Locate the cell with the specified text and output its (X, Y) center coordinate. 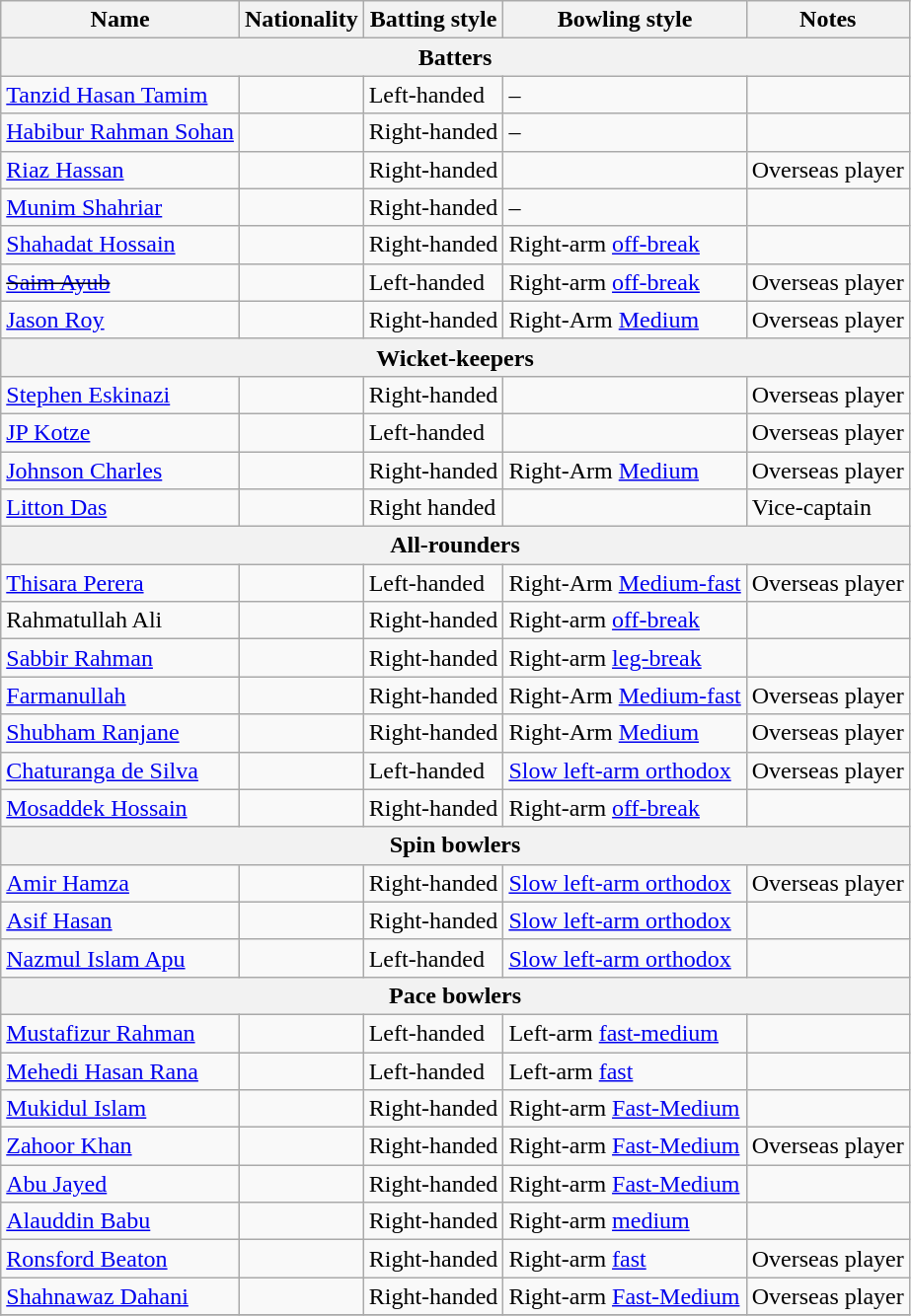
Litton Das (120, 508)
Chaturanga de Silva (120, 770)
Wicket-keepers (456, 357)
Shahadat Hossain (120, 245)
Sabbir Rahman (120, 658)
Right handed (433, 508)
All-rounders (456, 546)
Riaz Hassan (120, 170)
Mukidul Islam (120, 1109)
Abu Jayed (120, 1184)
Batting style (433, 20)
Notes (827, 20)
Mustafizur Rahman (120, 1033)
Right-arm fast (625, 1259)
Pace bowlers (456, 995)
Zahoor Khan (120, 1146)
Farmanullah (120, 695)
Left-arm fast-medium (625, 1033)
Mehedi Hasan Rana (120, 1070)
Vice-captain (827, 508)
Left-arm fast (625, 1070)
Nationality (301, 20)
Right-arm leg-break (625, 658)
Nazmul Islam Apu (120, 958)
Asif Hasan (120, 920)
Right-arm medium (625, 1221)
Spin bowlers (456, 845)
JP Kotze (120, 432)
Saim Ayub (120, 282)
Jason Roy (120, 320)
Batters (456, 57)
Name (120, 20)
Stephen Eskinazi (120, 395)
Tanzid Hasan Tamim (120, 95)
Amir Hamza (120, 883)
Mosaddek Hossain (120, 808)
Shubham Ranjane (120, 733)
Habibur Rahman Sohan (120, 132)
Shahnawaz Dahani (120, 1296)
Ronsford Beaton (120, 1259)
Alauddin Babu (120, 1221)
Rahmatullah Ali (120, 621)
Bowling style (625, 20)
Thisara Perera (120, 583)
Johnson Charles (120, 471)
Munim Shahriar (120, 207)
